Pinpoint the cell where the given text exists, returning its [x, y] midpoint coordinate. 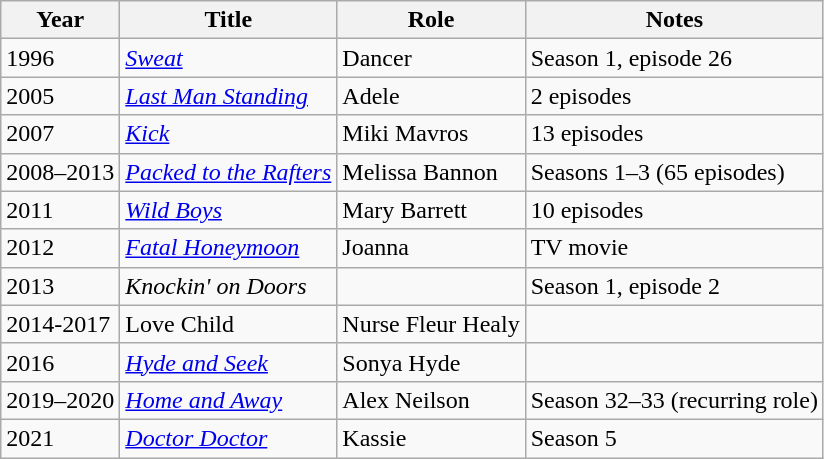
Home and Away [228, 400]
2014-2017 [60, 324]
Mary Barrett [431, 210]
Last Man Standing [228, 96]
Sweat [228, 58]
Kassie [431, 438]
Year [60, 20]
10 episodes [674, 210]
Season 1, episode 26 [674, 58]
Season 32–33 (recurring role) [674, 400]
Knockin' on Doors [228, 286]
Title [228, 20]
Seasons 1–3 (65 episodes) [674, 172]
2019–2020 [60, 400]
Melissa Bannon [431, 172]
1996 [60, 58]
Doctor Doctor [228, 438]
Packed to the Rafters [228, 172]
2016 [60, 362]
Role [431, 20]
Nurse Fleur Healy [431, 324]
Season 5 [674, 438]
Joanna [431, 248]
2012 [60, 248]
TV movie [674, 248]
2011 [60, 210]
2005 [60, 96]
2013 [60, 286]
Alex Neilson [431, 400]
Dancer [431, 58]
Season 1, episode 2 [674, 286]
Adele [431, 96]
Miki Mavros [431, 134]
2021 [60, 438]
Fatal Honeymoon [228, 248]
Sonya Hyde [431, 362]
Kick [228, 134]
13 episodes [674, 134]
2008–2013 [60, 172]
Notes [674, 20]
Wild Boys [228, 210]
Hyde and Seek [228, 362]
2007 [60, 134]
Love Child [228, 324]
2 episodes [674, 96]
